Locate the cell with the specified text and output its (x, y) center coordinate. 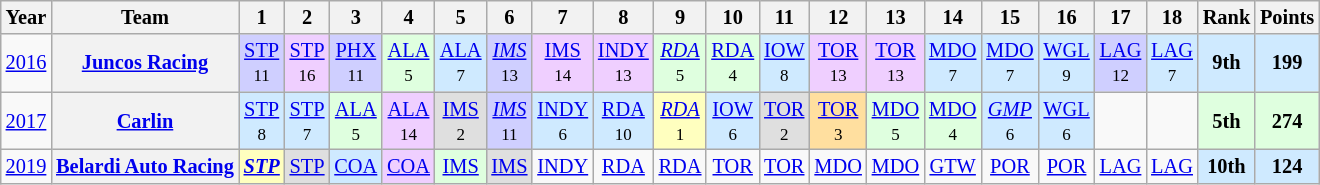
1 (262, 17)
10th (1226, 166)
INDY (562, 166)
274 (1287, 121)
TOR3 (838, 121)
3 (356, 17)
18 (1172, 17)
Belardi Auto Racing (145, 166)
Juncos Racing (145, 63)
2017 (26, 121)
9th (1226, 63)
WGL6 (1067, 121)
TOR2 (784, 121)
STP11 (262, 63)
WGL9 (1067, 63)
STP7 (308, 121)
Year (26, 17)
11 (784, 17)
2019 (26, 166)
14 (952, 17)
10 (732, 17)
15 (1010, 17)
IOW8 (784, 63)
Rank (1226, 17)
LAG7 (1172, 63)
MDO4 (952, 121)
PHX11 (356, 63)
5 (461, 17)
INDY6 (562, 121)
16 (1067, 17)
12 (838, 17)
5th (1226, 121)
ALA7 (461, 63)
IOW6 (732, 121)
MDO5 (896, 121)
9 (680, 17)
13 (896, 17)
2 (308, 17)
STP8 (262, 121)
Carlin (145, 121)
124 (1287, 166)
GMP6 (1010, 121)
ALA14 (408, 121)
IMS11 (509, 121)
RDA10 (624, 121)
Team (145, 17)
IMS2 (461, 121)
INDY13 (624, 63)
IMS13 (509, 63)
RDA5 (680, 63)
199 (1287, 63)
LAG12 (1121, 63)
4 (408, 17)
RDA1 (680, 121)
7 (562, 17)
8 (624, 17)
Points (1287, 17)
2016 (26, 63)
6 (509, 17)
STP16 (308, 63)
17 (1121, 17)
GTW (952, 166)
IMS14 (562, 63)
RDA4 (732, 63)
